Determine the (X, Y) coordinate at the center of the cell enclosing the given text.  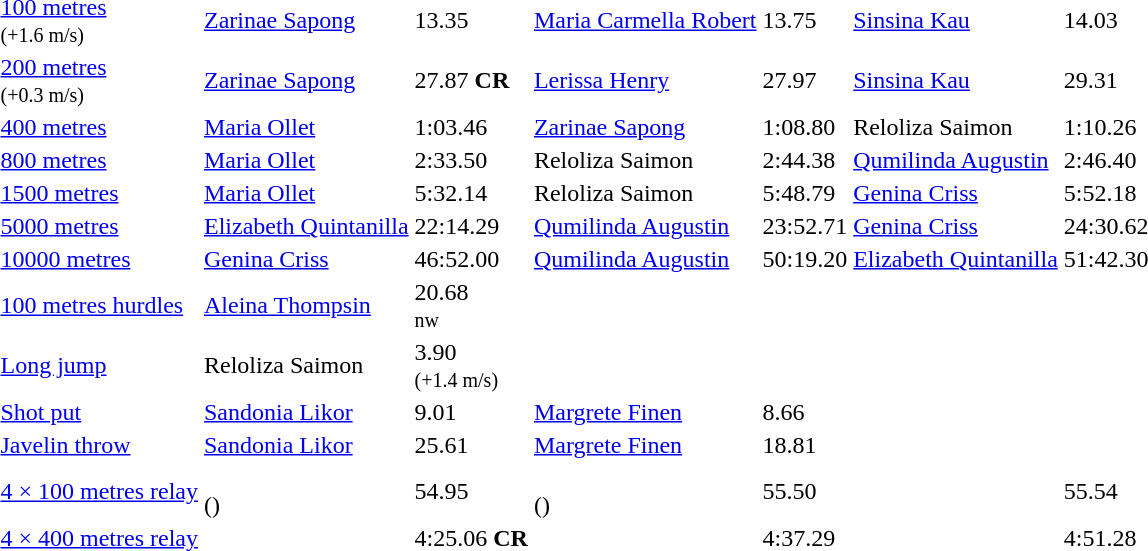
18.81 (805, 445)
1:08.80 (805, 127)
1:03.46 (471, 127)
27.87 CR (471, 80)
25.61 (471, 445)
23:52.71 (805, 226)
Sinsina Kau (956, 80)
9.01 (471, 412)
5:48.79 (805, 193)
27.97 (805, 80)
2:44.38 (805, 160)
22:14.29 (471, 226)
Lerissa Henry (645, 80)
46:52.00 (471, 259)
8.66 (805, 412)
3.90 (+1.4 m/s) (471, 366)
Aleina Thompsin (306, 306)
20.68 nw (471, 306)
55.50 (805, 492)
50:19.20 (805, 259)
5:32.14 (471, 193)
2:33.50 (471, 160)
54.95 (471, 492)
